Provide the [X, Y] coordinate of the cell's center where the given text is located.  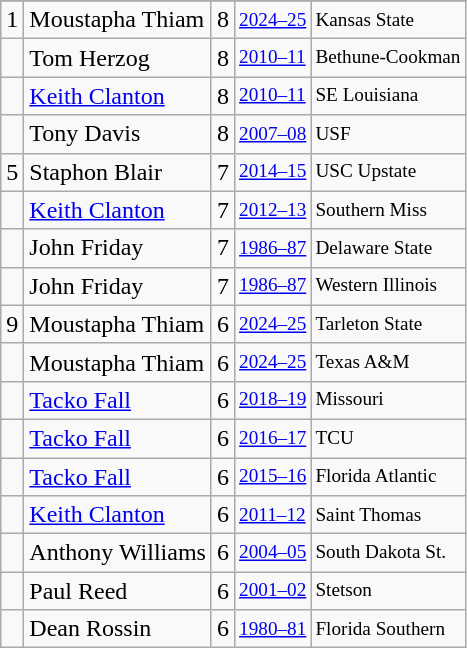
2011–12 [273, 515]
Tom Herzog [118, 58]
Paul Reed [118, 591]
2016–17 [273, 438]
Staphon Blair [118, 172]
USF [388, 134]
Stetson [388, 591]
2007–08 [273, 134]
2001–02 [273, 591]
2015–16 [273, 477]
Texas A&M [388, 362]
Western Illinois [388, 286]
1980–81 [273, 629]
Delaware State [388, 248]
Tony Davis [118, 134]
2014–15 [273, 172]
2004–05 [273, 553]
9 [12, 324]
1 [12, 20]
2012–13 [273, 210]
2018–19 [273, 400]
TCU [388, 438]
Anthony Williams [118, 553]
Florida Atlantic [388, 477]
USC Upstate [388, 172]
Saint Thomas [388, 515]
Florida Southern [388, 629]
Dean Rossin [118, 629]
Kansas State [388, 20]
Bethune-Cookman [388, 58]
5 [12, 172]
Tarleton State [388, 324]
SE Louisiana [388, 96]
Missouri [388, 400]
Southern Miss [388, 210]
South Dakota St. [388, 553]
